Find where the given text appears and provide that cell's center as [x, y] coordinate. 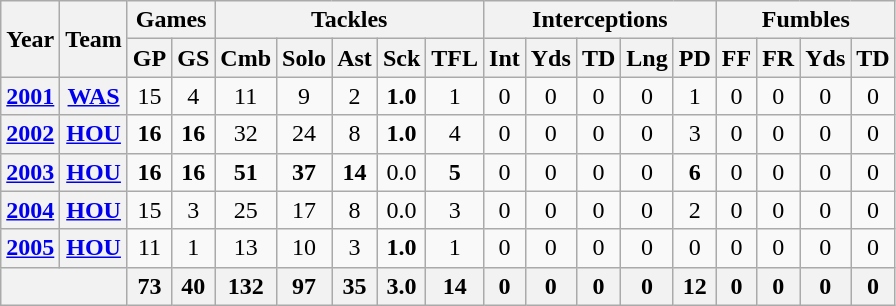
Tackles [350, 20]
3.0 [401, 286]
Year [30, 39]
2004 [30, 210]
FR [778, 58]
2003 [30, 172]
GS [194, 58]
37 [304, 172]
24 [304, 134]
Int [505, 58]
10 [304, 248]
Sck [401, 58]
5 [455, 172]
Solo [304, 58]
Cmb [246, 58]
TFL [455, 58]
Fumbles [806, 20]
40 [194, 286]
Games [170, 20]
13 [246, 248]
97 [304, 286]
132 [246, 286]
35 [355, 286]
WAS [94, 96]
GP [149, 58]
Interceptions [600, 20]
51 [246, 172]
2005 [30, 248]
17 [304, 210]
12 [694, 286]
9 [304, 96]
32 [246, 134]
2002 [30, 134]
Lng [647, 58]
6 [694, 172]
Team [94, 39]
FF [736, 58]
PD [694, 58]
2001 [30, 96]
25 [246, 210]
73 [149, 286]
Ast [355, 58]
